Provide the [X, Y] coordinate of the cell's center where the given text is located.  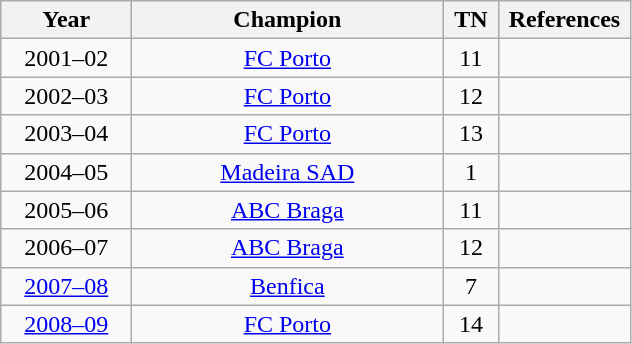
References [564, 20]
7 [471, 286]
2005–06 [66, 210]
Year [66, 20]
2002–03 [66, 96]
2001–02 [66, 58]
2008–09 [66, 324]
Madeira SAD [288, 172]
13 [471, 134]
2006–07 [66, 248]
Benfica [288, 286]
2003–04 [66, 134]
14 [471, 324]
2004–05 [66, 172]
2007–08 [66, 286]
TN [471, 20]
Champion [288, 20]
1 [471, 172]
